Return the (X, Y) coordinate for the center point of the cell that contains the specified text.  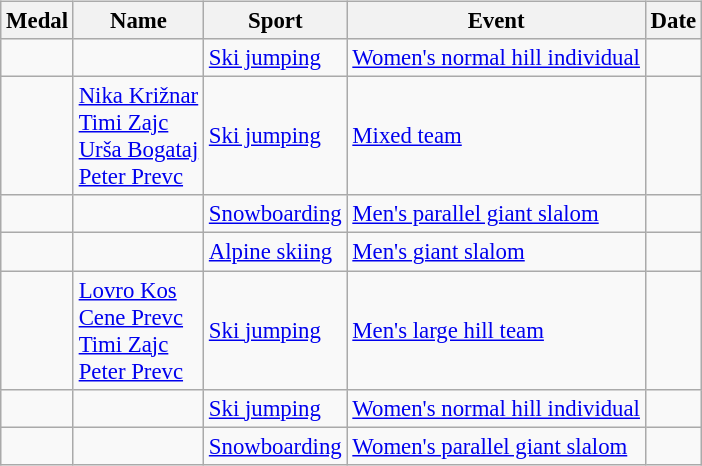
Alpine skiing (276, 252)
Men's large hill team (496, 330)
Mixed team (496, 136)
Date (673, 21)
Men's parallel giant slalom (496, 214)
Medal (38, 21)
Sport (276, 21)
Men's giant slalom (496, 252)
Event (496, 21)
Lovro Kos Cene PrevcTimi ZajcPeter Prevc (138, 330)
Name (138, 21)
Nika KrižnarTimi ZajcUrša BogatajPeter Prevc (138, 136)
Women's parallel giant slalom (496, 446)
